Output the (X, Y) coordinate of the center of the cell containing the given text.  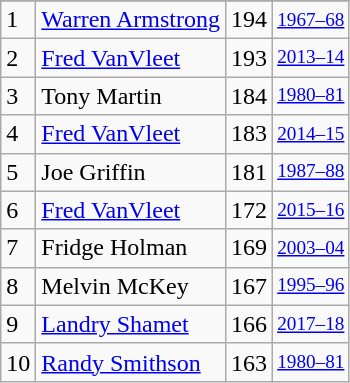
163 (250, 362)
181 (250, 172)
Warren Armstrong (131, 20)
172 (250, 210)
2014–15 (311, 134)
2003–04 (311, 248)
Fridge Holman (131, 248)
166 (250, 324)
2015–16 (311, 210)
5 (18, 172)
169 (250, 248)
194 (250, 20)
183 (250, 134)
6 (18, 210)
2 (18, 58)
2013–14 (311, 58)
9 (18, 324)
10 (18, 362)
1967–68 (311, 20)
7 (18, 248)
3 (18, 96)
Randy Smithson (131, 362)
4 (18, 134)
Tony Martin (131, 96)
2017–18 (311, 324)
1987–88 (311, 172)
1 (18, 20)
1995–96 (311, 286)
Landry Shamet (131, 324)
8 (18, 286)
167 (250, 286)
Melvin McKey (131, 286)
184 (250, 96)
Joe Griffin (131, 172)
193 (250, 58)
